Return (x, y) of the center of cell containing provided text 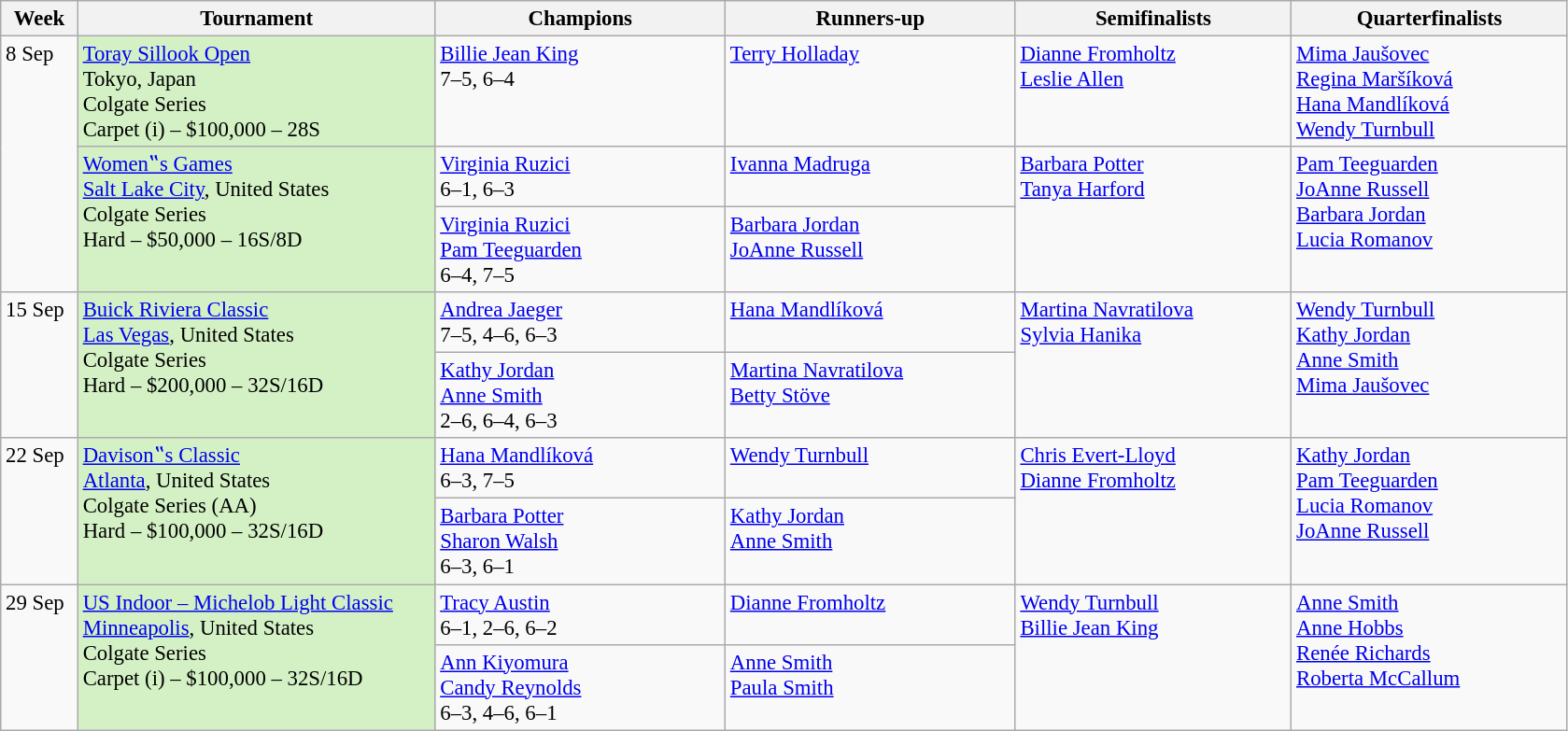
Ann Kiyomura Candy Reynolds 6–3, 4–6, 6–1 (581, 687)
Virginia Ruzici 6–1, 6–3 (581, 177)
Pam Teeguarden JoAnne Russell Barbara Jordan Lucia Romanov (1430, 219)
Wendy Turnbull (870, 469)
Champions (581, 19)
Anne Smith Paula Smith (870, 687)
Hana Mandlíková (870, 323)
Wendy Turnbull Billie Jean King (1153, 657)
Martina Navratilova Betty Stöve (870, 396)
Women‟s Games Salt Lake City, United StatesColgate SeriesHard – $50,000 – 16S/8D (256, 219)
Kathy Jordan Anne Smith (870, 541)
Martina Navratilova Sylvia Hanika (1153, 365)
Kathy Jordan Pam Teeguarden Lucia Romanov JoAnne Russell (1430, 512)
Billie Jean King7–5, 6–4 (581, 91)
Runners-up (870, 19)
Virginia Ruzici Pam Teeguarden 6–4, 7–5 (581, 250)
Barbara Potter Tanya Harford (1153, 219)
Mima Jaušovec Regina Maršíková Hana Mandlíková Wendy Turnbull (1430, 91)
Andrea Jaeger 7–5, 4–6, 6–3 (581, 323)
Barbara Potter Sharon Walsh 6–3, 6–1 (581, 541)
Quarterfinalists (1430, 19)
15 Sep (39, 365)
Hana Mandlíková 6–3, 7–5 (581, 469)
Barbara Jordan JoAnne Russell (870, 250)
29 Sep (39, 657)
Terry Holladay (870, 91)
22 Sep (39, 512)
Semifinalists (1153, 19)
Anne Smith Anne Hobbs Renée Richards Roberta McCallum (1430, 657)
US Indoor – Michelob Light Classic Minneapolis, United StatesColgate SeriesCarpet (i) – $100,000 – 32S/16D (256, 657)
Wendy Turnbull Kathy Jordan Anne Smith Mima Jaušovec (1430, 365)
Dianne Fromholtz Leslie Allen (1153, 91)
8 Sep (39, 164)
Toray Sillook Open Tokyo, Japan Colgate SeriesCarpet (i) – $100,000 – 28S (256, 91)
Kathy Jordan Anne Smith 2–6, 6–4, 6–3 (581, 396)
Buick Riviera Classic Las Vegas, United StatesColgate SeriesHard – $200,000 – 32S/16D (256, 365)
Ivanna Madruga (870, 177)
Chris Evert-Lloyd Dianne Fromholtz (1153, 512)
Davison‟s Classic Atlanta, United StatesColgate Series (AA)Hard – $100,000 – 32S/16D (256, 512)
Week (39, 19)
Tournament (256, 19)
Tracy Austin 6–1, 2–6, 6–2 (581, 614)
Dianne Fromholtz (870, 614)
